Output the (x, y) coordinate of the center of the cell containing the given text.  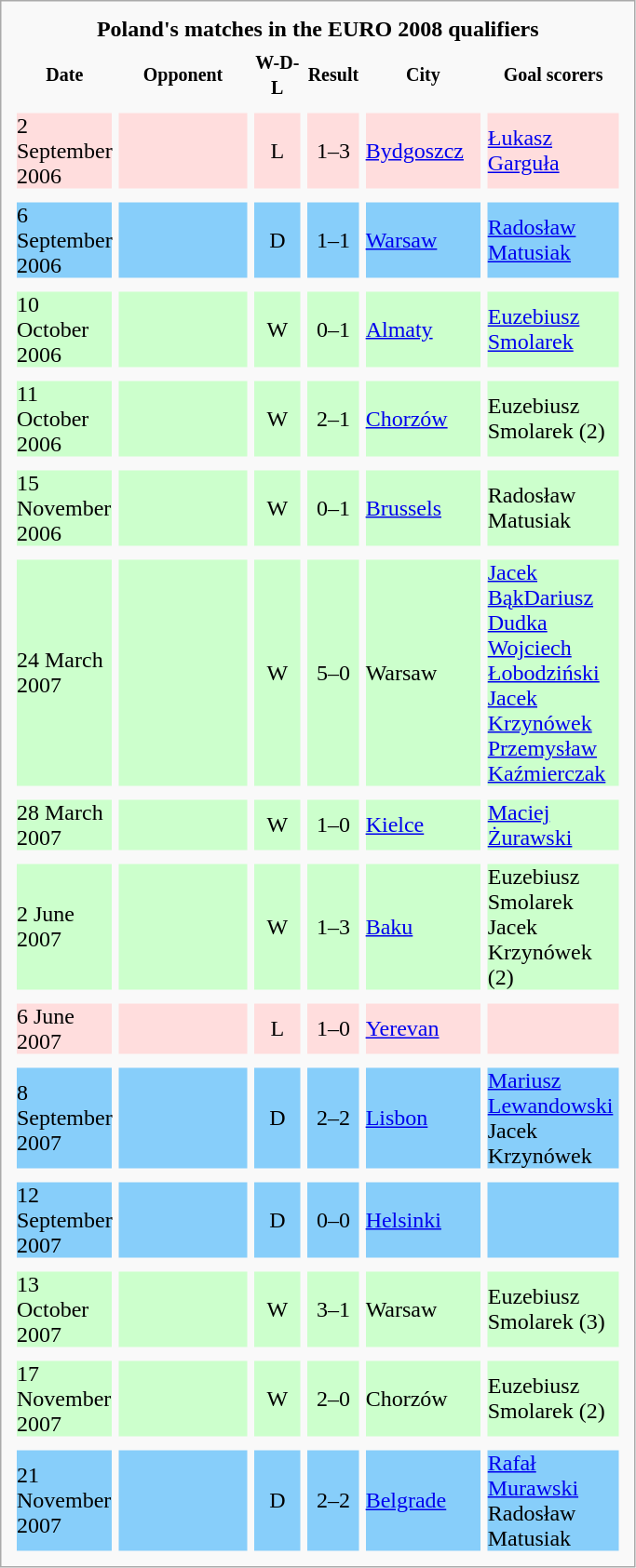
Euzebiusz SmolarekJacek Krzynówek (2) (553, 927)
3–1 (333, 1308)
Jacek BąkDariusz DudkaWojciech Łobodziński Jacek Krzynówek Przemysław Kaźmierczak (553, 674)
10 October 2006 (65, 329)
Yerevan (424, 1028)
2 September 2006 (65, 151)
Bydgoszcz (424, 151)
8 September 2007 (65, 1119)
Baku (424, 927)
12 September 2007 (65, 1219)
Maciej Żurawski (553, 825)
2–0 (333, 1398)
15 November 2006 (65, 508)
Date (65, 74)
Poland's matches in the EURO 2008 qualifiers (318, 30)
Helsinki (424, 1219)
11 October 2006 (65, 419)
Brussels (424, 508)
0–0 (333, 1219)
6 June 2007 (65, 1028)
6 September 2006 (65, 240)
2–1 (333, 419)
28 March 2007 (65, 825)
Rafał MurawskiRadosław Matusiak (553, 1500)
13 October 2007 (65, 1308)
Euzebiusz Smolarek (3) (553, 1308)
2 June 2007 (65, 927)
Lisbon (424, 1119)
5–0 (333, 674)
Mariusz LewandowskiJacek Krzynówek (553, 1119)
Euzebiusz Smolarek (553, 329)
24 March 2007 (65, 674)
Kielce (424, 825)
W-D-L (277, 74)
Result (333, 74)
Almaty (424, 329)
Łukasz Garguła (553, 151)
Goal scorers (553, 74)
17 November 2007 (65, 1398)
Opponent (183, 74)
1–1 (333, 240)
City (424, 74)
21 November 2007 (65, 1500)
Belgrade (424, 1500)
